Return [x, y] of the center of cell containing provided text 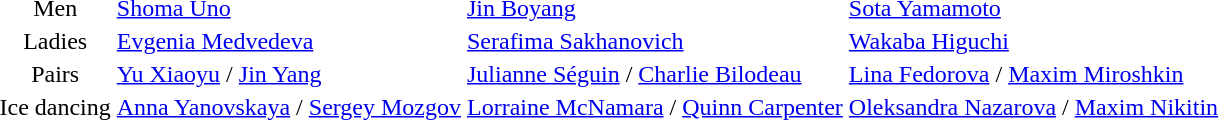
Yu Xiaoyu / Jin Yang [288, 74]
Evgenia Medvedeva [288, 41]
Serafima Sakhanovich [654, 41]
Wakaba Higuchi [1033, 41]
Lina Fedorova / Maxim Miroshkin [1033, 74]
Julianne Séguin / Charlie Bilodeau [654, 74]
